Detect which cell encompasses the target text, then output its [X, Y] center coordinate. 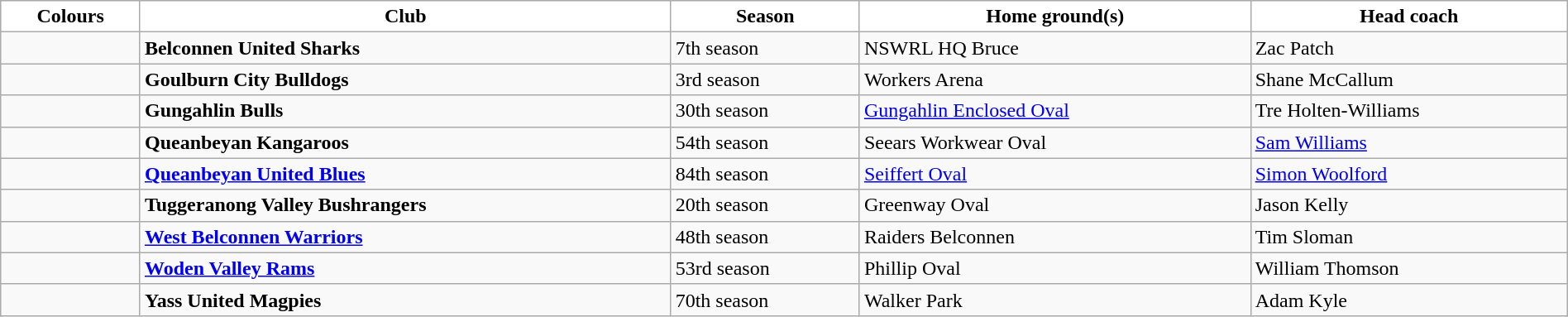
54th season [765, 142]
Zac Patch [1409, 48]
Colours [71, 17]
Jason Kelly [1409, 205]
30th season [765, 111]
Sam Williams [1409, 142]
Queanbeyan United Blues [405, 174]
Shane McCallum [1409, 79]
William Thomson [1409, 268]
Queanbeyan Kangaroos [405, 142]
Workers Arena [1055, 79]
Tuggeranong Valley Bushrangers [405, 205]
Seears Workwear Oval [1055, 142]
70th season [765, 300]
Belconnen United Sharks [405, 48]
NSWRL HQ Bruce [1055, 48]
Home ground(s) [1055, 17]
20th season [765, 205]
Raiders Belconnen [1055, 237]
Walker Park [1055, 300]
Woden Valley Rams [405, 268]
Goulburn City Bulldogs [405, 79]
53rd season [765, 268]
Season [765, 17]
Seiffert Oval [1055, 174]
Head coach [1409, 17]
West Belconnen Warriors [405, 237]
Phillip Oval [1055, 268]
Adam Kyle [1409, 300]
Tre Holten-Williams [1409, 111]
Tim Sloman [1409, 237]
48th season [765, 237]
Gungahlin Bulls [405, 111]
Simon Woolford [1409, 174]
84th season [765, 174]
Club [405, 17]
Greenway Oval [1055, 205]
3rd season [765, 79]
Gungahlin Enclosed Oval [1055, 111]
7th season [765, 48]
Yass United Magpies [405, 300]
